Locate the cell with the specified text and output its (x, y) center coordinate. 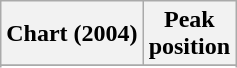
Peak position (189, 34)
Chart (2004) (72, 34)
